Identify which cell holds the provided text, then report its (X, Y) central coordinate. 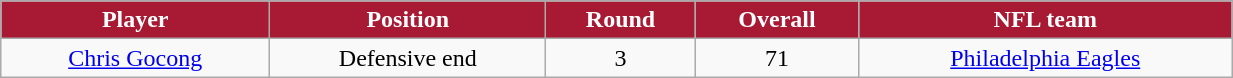
NFL team (1046, 20)
Philadelphia Eagles (1046, 58)
Player (136, 20)
Position (408, 20)
Defensive end (408, 58)
71 (777, 58)
Round (620, 20)
Chris Gocong (136, 58)
Overall (777, 20)
3 (620, 58)
